Locate the cell with the specified text and output its [x, y] center coordinate. 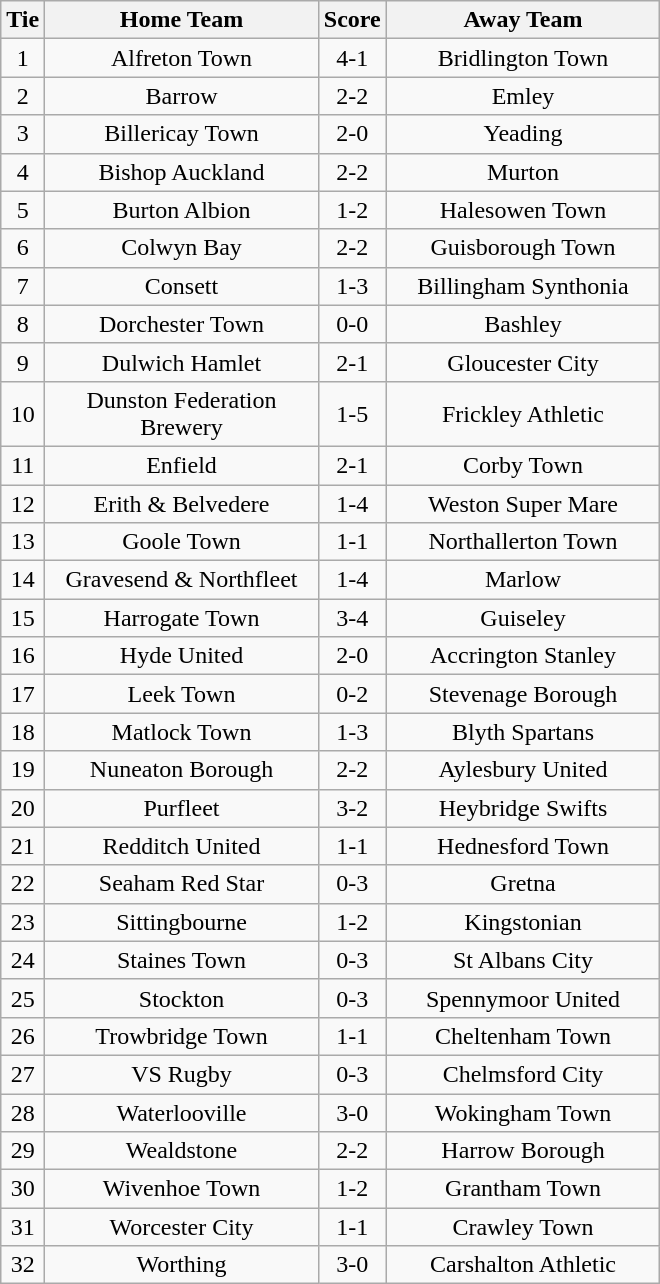
Aylesbury United [523, 770]
6 [23, 248]
5 [23, 210]
22 [23, 884]
14 [23, 580]
Gravesend & Northfleet [182, 580]
Hednesford Town [523, 846]
Score [352, 20]
Sittingbourne [182, 922]
Grantham Town [523, 1189]
12 [23, 503]
3 [23, 134]
Home Team [182, 20]
13 [23, 542]
Harrogate Town [182, 618]
Stevenage Borough [523, 694]
Cheltenham Town [523, 1036]
Bashley [523, 324]
7 [23, 286]
Away Team [523, 20]
Murton [523, 172]
Corby Town [523, 465]
Nuneaton Borough [182, 770]
31 [23, 1227]
Leek Town [182, 694]
Billericay Town [182, 134]
23 [23, 922]
Trowbridge Town [182, 1036]
4-1 [352, 58]
Dulwich Hamlet [182, 362]
Crawley Town [523, 1227]
Heybridge Swifts [523, 808]
Dorchester Town [182, 324]
Seaham Red Star [182, 884]
11 [23, 465]
Bishop Auckland [182, 172]
3-4 [352, 618]
29 [23, 1151]
Redditch United [182, 846]
19 [23, 770]
10 [23, 414]
Dunston Federation Brewery [182, 414]
Guisborough Town [523, 248]
Chelmsford City [523, 1074]
Wokingham Town [523, 1113]
Erith & Belvedere [182, 503]
24 [23, 960]
Wivenhoe Town [182, 1189]
Gretna [523, 884]
0-2 [352, 694]
Wealdstone [182, 1151]
VS Rugby [182, 1074]
Accrington Stanley [523, 656]
Blyth Spartans [523, 732]
1 [23, 58]
Alfreton Town [182, 58]
9 [23, 362]
25 [23, 998]
Frickley Athletic [523, 414]
18 [23, 732]
30 [23, 1189]
Consett [182, 286]
Carshalton Athletic [523, 1265]
32 [23, 1265]
Spennymoor United [523, 998]
Yeading [523, 134]
Weston Super Mare [523, 503]
Colwyn Bay [182, 248]
16 [23, 656]
8 [23, 324]
2 [23, 96]
St Albans City [523, 960]
Kingstonian [523, 922]
21 [23, 846]
Matlock Town [182, 732]
Waterlooville [182, 1113]
Enfield [182, 465]
Purfleet [182, 808]
3-2 [352, 808]
20 [23, 808]
Halesowen Town [523, 210]
0-0 [352, 324]
17 [23, 694]
Marlow [523, 580]
Tie [23, 20]
Billingham Synthonia [523, 286]
28 [23, 1113]
26 [23, 1036]
15 [23, 618]
Emley [523, 96]
Harrow Borough [523, 1151]
Worcester City [182, 1227]
Goole Town [182, 542]
4 [23, 172]
Stockton [182, 998]
1-5 [352, 414]
Guiseley [523, 618]
Hyde United [182, 656]
Worthing [182, 1265]
Gloucester City [523, 362]
Northallerton Town [523, 542]
Bridlington Town [523, 58]
27 [23, 1074]
Burton Albion [182, 210]
Staines Town [182, 960]
Barrow [182, 96]
